Locate the cell with the specified text and output its (X, Y) center coordinate. 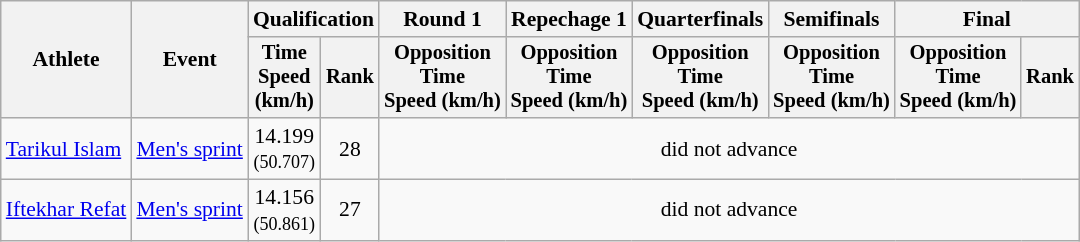
Event (190, 60)
27 (350, 210)
Quarterfinals (700, 19)
Semifinals (832, 19)
14.199(50.707) (284, 148)
TimeSpeed(km/h) (284, 78)
Round 1 (442, 19)
14.156(50.861) (284, 210)
Tarikul Islam (66, 148)
Qualification (314, 19)
Final (987, 19)
Iftekhar Refat (66, 210)
Athlete (66, 60)
28 (350, 148)
Repechage 1 (570, 19)
